Determine the (x, y) coordinate at the center of the cell enclosing the given text.  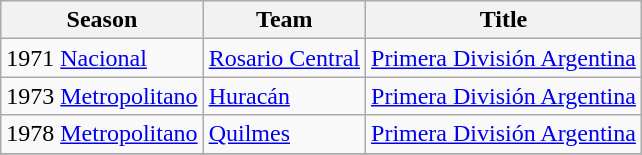
1973 Metropolitano (102, 96)
Team (284, 20)
Title (504, 20)
1971 Nacional (102, 58)
Rosario Central (284, 58)
Quilmes (284, 134)
1978 Metropolitano (102, 134)
Season (102, 20)
Huracán (284, 96)
